Return [x, y] of the center of cell containing provided text 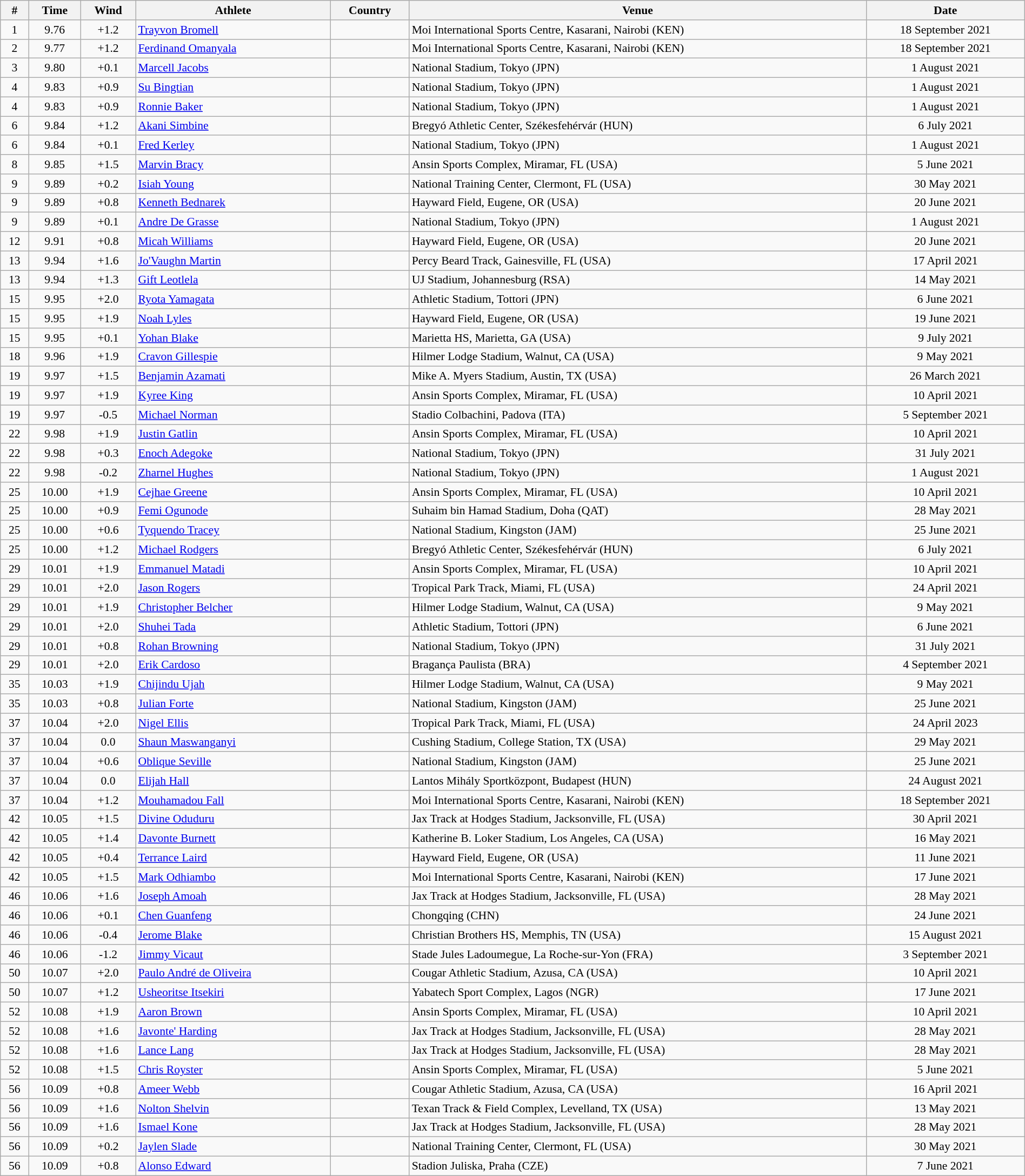
-0.2 [108, 473]
Suhaim bin Hamad Stadium, Doha (QAT) [638, 511]
Yohan Blake [234, 338]
Texan Track & Field Complex, Levelland, TX (USA) [638, 1108]
5 September 2021 [945, 415]
30 April 2021 [945, 819]
3 [15, 68]
Rohan Browning [234, 646]
-1.2 [108, 954]
Mike A. Myers Stadium, Austin, TX (USA) [638, 376]
24 June 2021 [945, 916]
Michael Norman [234, 415]
18 [15, 357]
Marvin Bracy [234, 164]
Trayvon Bromell [234, 30]
12 [15, 242]
Shaun Maswanganyi [234, 742]
14 May 2021 [945, 280]
Javonte' Harding [234, 1031]
Isiah Young [234, 184]
Joseph Amoah [234, 896]
9.80 [55, 68]
Michael Rodgers [234, 550]
Time [55, 10]
Paulo André de Oliveira [234, 973]
9.85 [55, 164]
Akani Simbine [234, 126]
24 April 2021 [945, 588]
Kenneth Bednarek [234, 203]
Kyree King [234, 396]
Emmanuel Matadi [234, 569]
9.76 [55, 30]
Nolton Shelvin [234, 1108]
+0.4 [108, 858]
17 April 2021 [945, 261]
UJ Stadium, Johannesburg (RSA) [638, 280]
Ameer Webb [234, 1089]
Julian Forte [234, 704]
9.96 [55, 357]
Noah Lyles [234, 318]
Mouhamadou Fall [234, 800]
# [15, 10]
Gift Leotlela [234, 280]
26 March 2021 [945, 376]
+0.3 [108, 454]
Lantos Mihály Sportközpont, Budapest (HUN) [638, 781]
Percy Beard Track, Gainesville, FL (USA) [638, 261]
Aaron Brown [234, 1012]
Venue [638, 10]
Terrance Laird [234, 858]
Chijindu Ujah [234, 685]
Jerome Blake [234, 935]
9.91 [55, 242]
13 May 2021 [945, 1108]
7 June 2021 [945, 1166]
Su Bingtian [234, 88]
Divine Oduduru [234, 819]
Ronnie Baker [234, 107]
Yabatech Sport Complex, Lagos (NGR) [638, 993]
Cushing Stadium, College Station, TX (USA) [638, 742]
Zharnel Hughes [234, 473]
Stadion Juliska, Praha (CZE) [638, 1166]
24 August 2021 [945, 781]
Country [370, 10]
Benjamin Azamati [234, 376]
2 [15, 49]
Alonso Edward [234, 1166]
Wind [108, 10]
+1.4 [108, 839]
Oblique Seville [234, 762]
1 [15, 30]
15 August 2021 [945, 935]
9.77 [55, 49]
Christian Brothers HS, Memphis, TN (USA) [638, 935]
11 June 2021 [945, 858]
Date [945, 10]
Ferdinand Omanyala [234, 49]
Marietta HS, Marietta, GA (USA) [638, 338]
Erik Cardoso [234, 665]
Cejhae Greene [234, 492]
Ryota Yamagata [234, 300]
-0.5 [108, 415]
Athlete [234, 10]
Femi Ogunode [234, 511]
Bragança Paulista (BRA) [638, 665]
Christopher Belcher [234, 608]
Stadio Colbachini, Padova (ITA) [638, 415]
Enoch Adegoke [234, 454]
Andre De Grasse [234, 222]
+1.3 [108, 280]
8 [15, 164]
Chen Guanfeng [234, 916]
3 September 2021 [945, 954]
Micah Williams [234, 242]
Jo'Vaughn Martin [234, 261]
Lance Lang [234, 1051]
Marcell Jacobs [234, 68]
Tyquendo Tracey [234, 530]
Nigel Ellis [234, 723]
Ismael Kone [234, 1127]
Jason Rogers [234, 588]
16 April 2021 [945, 1089]
Justin Gatlin [234, 434]
-0.4 [108, 935]
Mark Odhiambo [234, 877]
Fred Kerley [234, 145]
Shuhei Tada [234, 627]
24 April 2023 [945, 723]
Jaylen Slade [234, 1147]
Stade Jules Ladoumegue, La Roche-sur-Yon (FRA) [638, 954]
Usheoritse Itsekiri [234, 993]
Katherine B. Loker Stadium, Los Angeles, CA (USA) [638, 839]
16 May 2021 [945, 839]
Elijah Hall [234, 781]
29 May 2021 [945, 742]
Jimmy Vicaut [234, 954]
9 July 2021 [945, 338]
Cravon Gillespie [234, 357]
4 September 2021 [945, 665]
Chris Royster [234, 1070]
Davonte Burnett [234, 839]
19 June 2021 [945, 318]
Chongqing (CHN) [638, 916]
